Locate the cell with the specified text and output its [X, Y] center coordinate. 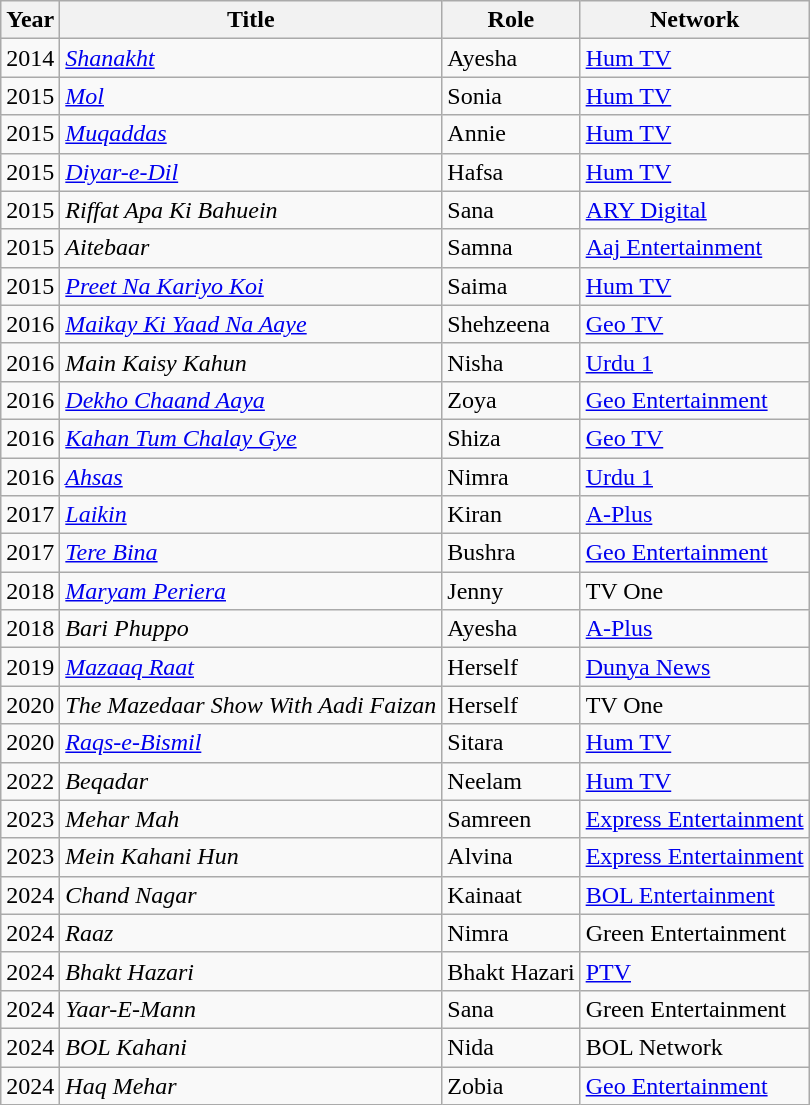
Samreen [511, 819]
BOL Entertainment [694, 895]
Dunya News [694, 667]
BOL Network [694, 1047]
Annie [511, 134]
2022 [30, 781]
Shanakht [251, 58]
Diyar-e-Dil [251, 172]
Bushra [511, 553]
BOL Kahani [251, 1047]
Nida [511, 1047]
Role [511, 20]
PTV [694, 971]
Raaz [251, 933]
Dekho Chaand Aaya [251, 400]
Nisha [511, 362]
Zobia [511, 1085]
Jenny [511, 591]
Shiza [511, 438]
Zoya [511, 400]
Aaj Entertainment [694, 248]
Mol [251, 96]
Preet Na Kariyo Koi [251, 286]
Kahan Tum Chalay Gye [251, 438]
2019 [30, 667]
Chand Nagar [251, 895]
Tere Bina [251, 553]
Year [30, 20]
Network [694, 20]
Mehar Mah [251, 819]
Riffat Apa Ki Bahuein [251, 210]
Sitara [511, 743]
Kiran [511, 515]
Sonia [511, 96]
Muqaddas [251, 134]
Main Kaisy Kahun [251, 362]
Mein Kahani Hun [251, 857]
Maryam Periera [251, 591]
Neelam [511, 781]
Alvina [511, 857]
Shehzeena [511, 324]
Bari Phuppo [251, 629]
Title [251, 20]
Beqadar [251, 781]
Samna [511, 248]
Haq Mehar [251, 1085]
Maikay Ki Yaad Na Aaye [251, 324]
Hafsa [511, 172]
Kainaat [511, 895]
Mazaaq Raat [251, 667]
Ahsas [251, 477]
2014 [30, 58]
Yaar-E-Mann [251, 1009]
Laikin [251, 515]
Raqs-e-Bismil [251, 743]
The Mazedaar Show With Aadi Faizan [251, 705]
Aitebaar [251, 248]
Saima [511, 286]
ARY Digital [694, 210]
